Determine the [X, Y] coordinate at the center of the cell enclosing the given text.  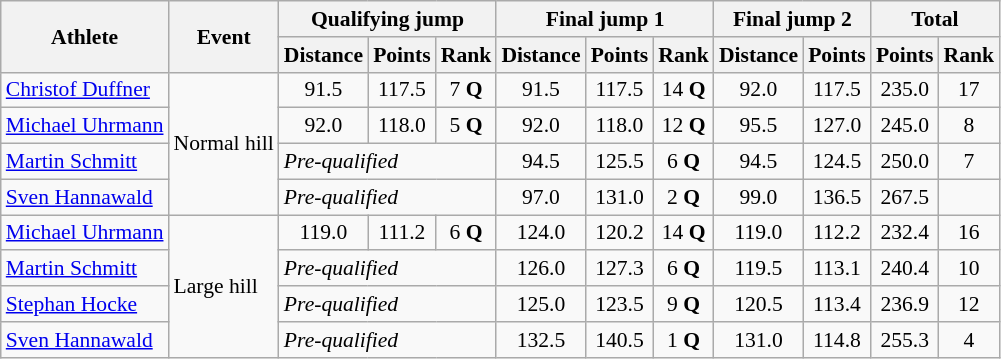
5 Q [466, 126]
2 Q [684, 197]
4 [970, 340]
112.2 [837, 233]
10 [970, 269]
120.2 [620, 233]
111.2 [402, 233]
16 [970, 233]
12 Q [684, 126]
267.5 [905, 197]
255.3 [905, 340]
Athlete [85, 36]
99.0 [758, 197]
127.3 [620, 269]
113.4 [837, 304]
120.5 [758, 304]
Qualifying jump [388, 19]
123.5 [620, 304]
12 [970, 304]
119.5 [758, 269]
232.4 [905, 233]
140.5 [620, 340]
Normal hill [224, 143]
Large hill [224, 286]
17 [970, 90]
Final jump 1 [605, 19]
9 Q [684, 304]
236.9 [905, 304]
240.4 [905, 269]
114.8 [837, 340]
7 Q [466, 90]
97.0 [540, 197]
Christof Duffner [85, 90]
7 [970, 162]
136.5 [837, 197]
125.5 [620, 162]
8 [970, 126]
245.0 [905, 126]
125.0 [540, 304]
124.0 [540, 233]
235.0 [905, 90]
Total [935, 19]
126.0 [540, 269]
Event [224, 36]
Final jump 2 [792, 19]
132.5 [540, 340]
Stephan Hocke [85, 304]
95.5 [758, 126]
1 Q [684, 340]
127.0 [837, 126]
113.1 [837, 269]
250.0 [905, 162]
124.5 [837, 162]
